Extract the (x, y) coordinate from the center of the cell holding the provided text.  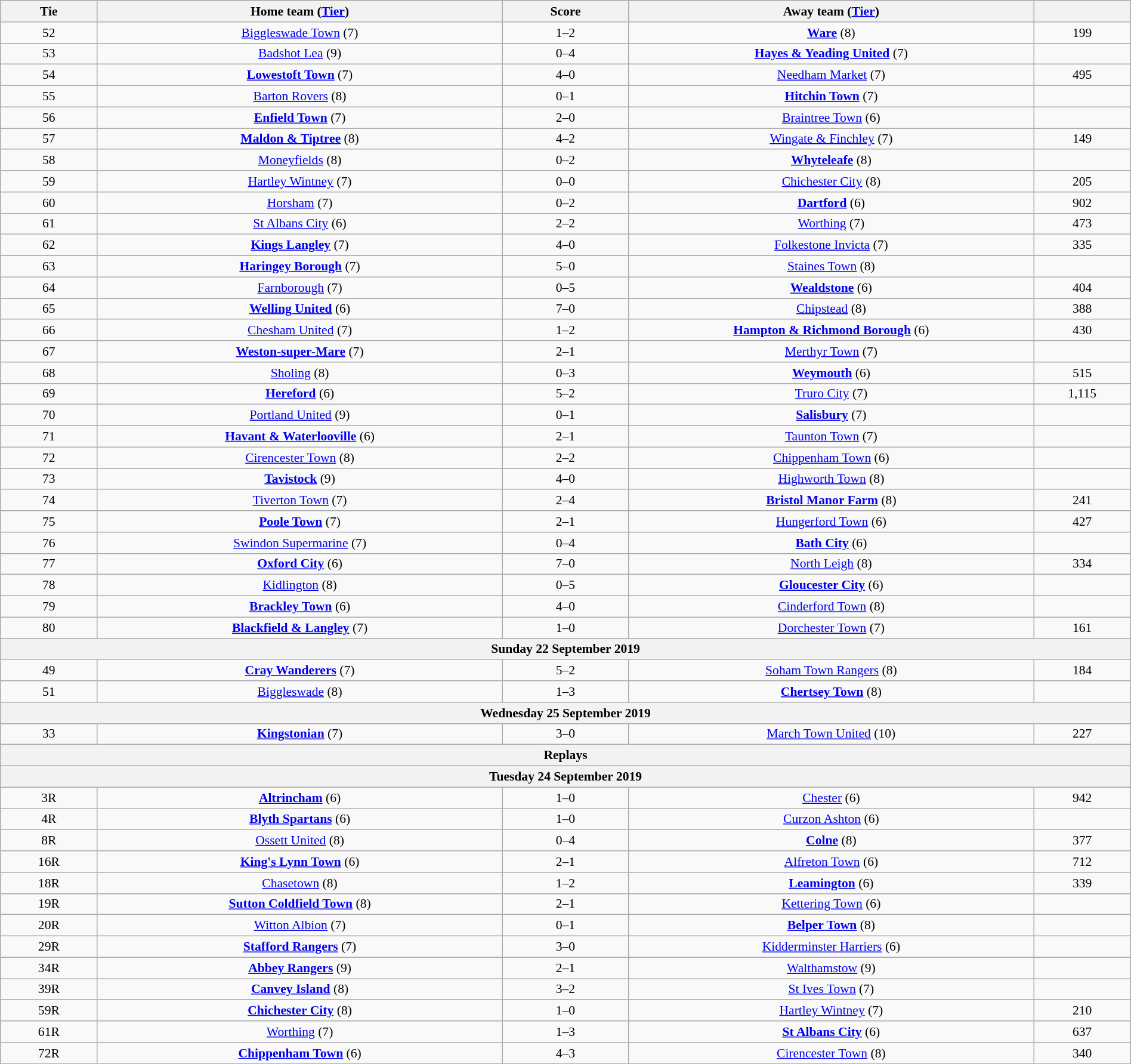
5–0 (565, 267)
Canvey Island (8) (299, 989)
339 (1082, 883)
Braintree Town (6) (832, 118)
377 (1082, 841)
Chertsey Town (8) (832, 692)
Soham Town Rangers (8) (832, 671)
Tiverton Town (7) (299, 501)
64 (49, 288)
Portland United (9) (299, 415)
53 (49, 54)
404 (1082, 288)
3R (49, 798)
59R (49, 1011)
34R (49, 968)
8R (49, 841)
19R (49, 904)
Hereford (6) (299, 394)
515 (1082, 373)
Sunday 22 September 2019 (565, 649)
Weymouth (6) (832, 373)
80 (49, 628)
Stafford Rangers (7) (299, 947)
Kettering Town (6) (832, 904)
King's Lynn Town (6) (299, 862)
4R (49, 819)
75 (49, 522)
Folkestone Invicta (7) (832, 245)
March Town United (10) (832, 734)
Dartford (6) (832, 203)
St Ives Town (7) (832, 989)
Merthyr Town (7) (832, 351)
63 (49, 267)
Bristol Manor Farm (8) (832, 501)
0–0 (565, 181)
57 (49, 139)
Blackfield & Langley (7) (299, 628)
0–3 (565, 373)
Wingate & Finchley (7) (832, 139)
20R (49, 926)
Home team (Tier) (299, 11)
Tavistock (9) (299, 479)
61 (49, 224)
Moneyfields (8) (299, 161)
Abbey Rangers (9) (299, 968)
340 (1082, 1053)
Kidlington (8) (299, 585)
942 (1082, 798)
Staines Town (8) (832, 267)
335 (1082, 245)
Kings Langley (7) (299, 245)
4–3 (565, 1053)
Chasetown (8) (299, 883)
Enfield Town (7) (299, 118)
1,115 (1082, 394)
210 (1082, 1011)
29R (49, 947)
Replays (565, 755)
39R (49, 989)
Ware (8) (832, 33)
33 (49, 734)
Dorchester Town (7) (832, 628)
Walthamstow (9) (832, 968)
Haringey Borough (7) (299, 267)
495 (1082, 75)
Salisbury (7) (832, 415)
427 (1082, 522)
79 (49, 607)
Colne (8) (832, 841)
227 (1082, 734)
56 (49, 118)
Badshot Lea (9) (299, 54)
Hitchin Town (7) (832, 97)
199 (1082, 33)
712 (1082, 862)
Wealdstone (6) (832, 288)
66 (49, 331)
3–2 (565, 989)
16R (49, 862)
Taunton Town (7) (832, 437)
69 (49, 394)
473 (1082, 224)
74 (49, 501)
637 (1082, 1032)
Cray Wanderers (7) (299, 671)
149 (1082, 139)
Farnborough (7) (299, 288)
73 (49, 479)
Hampton & Richmond Borough (6) (832, 331)
Whyteleafe (8) (832, 161)
Maldon & Tiptree (8) (299, 139)
2–0 (565, 118)
Tie (49, 11)
Biggleswade (8) (299, 692)
Belper Town (8) (832, 926)
Horsham (7) (299, 203)
51 (49, 692)
902 (1082, 203)
388 (1082, 309)
Chesham United (7) (299, 331)
2–4 (565, 501)
430 (1082, 331)
18R (49, 883)
Biggleswade Town (7) (299, 33)
Blyth Spartans (6) (299, 819)
Bath City (6) (832, 543)
Weston-super-Mare (7) (299, 351)
205 (1082, 181)
68 (49, 373)
65 (49, 309)
Poole Town (7) (299, 522)
Ossett United (8) (299, 841)
Away team (Tier) (832, 11)
59 (49, 181)
70 (49, 415)
72R (49, 1053)
Chipstead (8) (832, 309)
Truro City (7) (832, 394)
71 (49, 437)
67 (49, 351)
Gloucester City (6) (832, 585)
Curzon Ashton (6) (832, 819)
Wednesday 25 September 2019 (565, 713)
72 (49, 458)
161 (1082, 628)
Kingstonian (7) (299, 734)
184 (1082, 671)
North Leigh (8) (832, 564)
Kidderminster Harriers (6) (832, 947)
334 (1082, 564)
Highworth Town (8) (832, 479)
Alfreton Town (6) (832, 862)
Sholing (8) (299, 373)
Lowestoft Town (7) (299, 75)
61R (49, 1032)
60 (49, 203)
Welling United (6) (299, 309)
Altrincham (6) (299, 798)
58 (49, 161)
Tuesday 24 September 2019 (565, 777)
52 (49, 33)
Needham Market (7) (832, 75)
Hayes & Yeading United (7) (832, 54)
241 (1082, 501)
54 (49, 75)
Witton Albion (7) (299, 926)
Swindon Supermarine (7) (299, 543)
55 (49, 97)
62 (49, 245)
Sutton Coldfield Town (8) (299, 904)
78 (49, 585)
49 (49, 671)
Chester (6) (832, 798)
77 (49, 564)
Hungerford Town (6) (832, 522)
Cinderford Town (8) (832, 607)
4–2 (565, 139)
Score (565, 11)
Leamington (6) (832, 883)
Brackley Town (6) (299, 607)
Oxford City (6) (299, 564)
76 (49, 543)
Havant & Waterlooville (6) (299, 437)
Barton Rovers (8) (299, 97)
